Return [X, Y] of the center of cell containing provided text 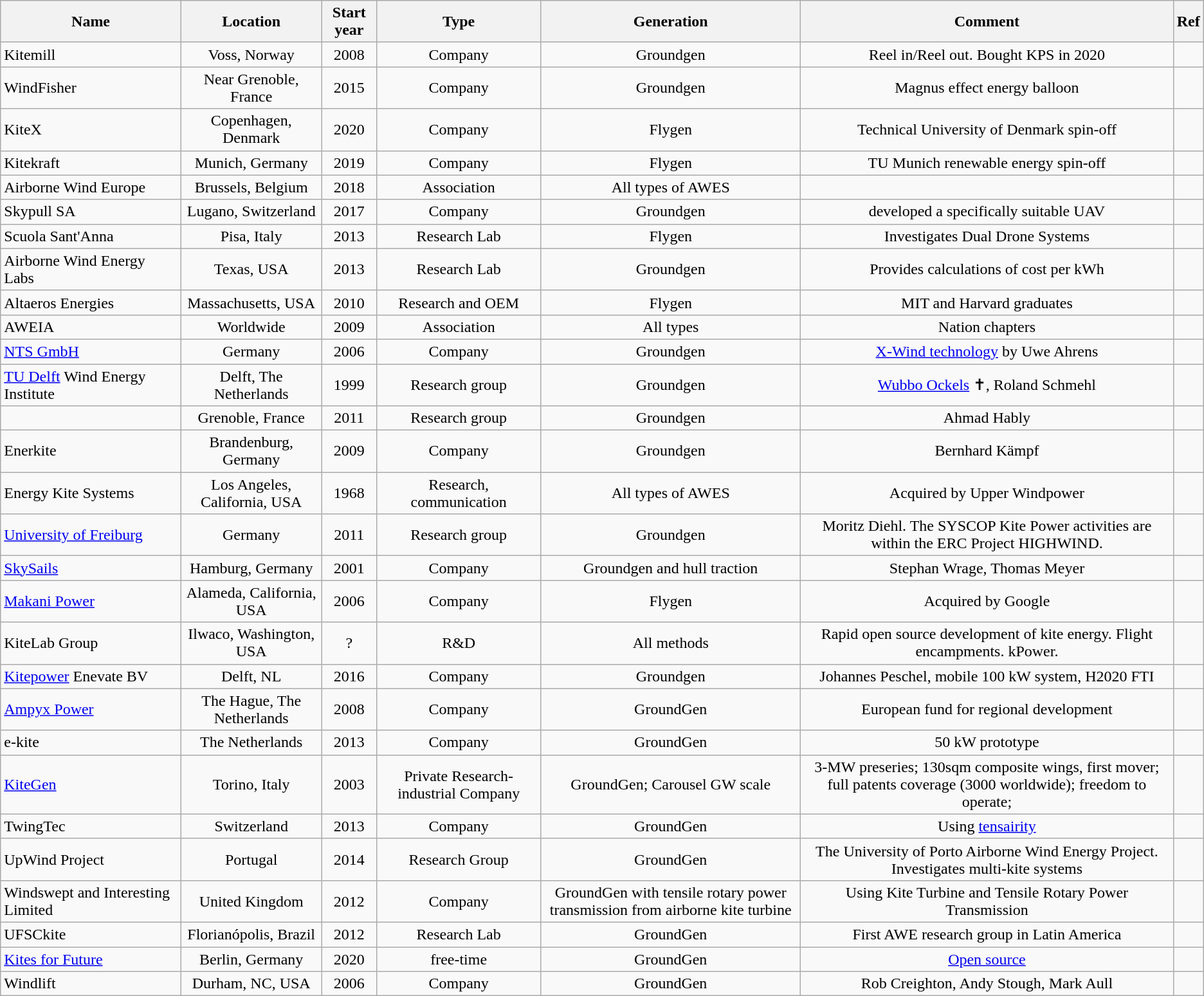
Delft, NL [251, 676]
Ampyx Power [91, 709]
X-Wind technology by Uwe Ahrens [987, 351]
Bernhard Kämpf [987, 452]
Near Grenoble, France [251, 88]
2018 [349, 187]
2014 [349, 860]
Enerkite [91, 452]
Hamburg, Germany [251, 568]
Ilwaco, Washington, USA [251, 643]
Using Kite Turbine and Tensile Rotary Power Transmission [987, 901]
Location [251, 22]
Ahmad Hably [987, 418]
Pisa, Italy [251, 236]
Rapid open source development of kite energy. Flight encampments. kPower. [987, 643]
WindFisher [91, 88]
Switzerland [251, 826]
3-MW preseries; 130sqm composite wings, first mover; full patents coverage (3000 worldwide); freedom to operate; [987, 784]
Generation [671, 22]
First AWE research group in Latin America [987, 934]
TwingTec [91, 826]
2001 [349, 568]
European fund for regional development [987, 709]
Nation chapters [987, 327]
Scuola Sant'Anna [91, 236]
Worldwide [251, 327]
Windlift [91, 984]
Johannes Peschel, mobile 100 kW system, H2020 FTI [987, 676]
Airborne Wind Europe [91, 187]
Reel in/Reel out. Bought KPS in 2020 [987, 55]
NTS GmbH [91, 351]
Energy Kite Systems [91, 493]
Kitepower Enevate BV [91, 676]
Technical University of Denmark spin-off [987, 130]
Magnus effect energy balloon [987, 88]
developed a specifically suitable UAV [987, 212]
Airborne Wind Energy Labs [91, 269]
Brandenburg, Germany [251, 452]
Makani Power [91, 601]
50 kW prototype [987, 742]
Skypull SA [91, 212]
United Kingdom [251, 901]
2017 [349, 212]
University of Freiburg [91, 535]
2003 [349, 784]
TU Delft Wind Energy Institute [91, 385]
Kitemill [91, 55]
Private Research- industrial Company [459, 784]
The University of Porto Airborne Wind Energy Project. Investigates multi-kite systems [987, 860]
1968 [349, 493]
Type [459, 22]
Acquired by Upper Windpower [987, 493]
Research Group [459, 860]
TU Munich renewable energy spin-off [987, 163]
AWEIA [91, 327]
Torino, Italy [251, 784]
KiteLab Group [91, 643]
Kites for Future [91, 959]
Massachusetts, USA [251, 302]
The Hague, The Netherlands [251, 709]
MIT and Harvard graduates [987, 302]
2010 [349, 302]
Copenhagen, Denmark [251, 130]
Delft, The Netherlands [251, 385]
UFSCkite [91, 934]
Name [91, 22]
Florianópolis, Brazil [251, 934]
2016 [349, 676]
Start year [349, 22]
UpWind Project [91, 860]
Ref [1189, 22]
Acquired by Google [987, 601]
Alameda, California, USA [251, 601]
KiteX [91, 130]
Munich, Germany [251, 163]
Research, communication [459, 493]
? [349, 643]
Stephan Wrage, Thomas Meyer [987, 568]
The Netherlands [251, 742]
KiteGen [91, 784]
Open source [987, 959]
All types [671, 327]
Voss, Norway [251, 55]
Groundgen and hull traction [671, 568]
Kitekraft [91, 163]
2019 [349, 163]
SkySails [91, 568]
Durham, NC, USA [251, 984]
All methods [671, 643]
Los Angeles, California, USA [251, 493]
Wubbo Ockels ✝, Roland Schmehl [987, 385]
free-time [459, 959]
Comment [987, 22]
GroundGen; Carousel GW scale [671, 784]
1999 [349, 385]
Texas, USA [251, 269]
Brussels, Belgium [251, 187]
e-kite [91, 742]
Berlin, Germany [251, 959]
Lugano, Switzerland [251, 212]
Windswept and Interesting Limited [91, 901]
Grenoble, France [251, 418]
Investigates Dual Drone Systems [987, 236]
Moritz Diehl. The SYSCOP Kite Power activities are within the ERC Project HIGHWIND. [987, 535]
Research and OEM [459, 302]
Using tensairity [987, 826]
Rob Creighton, Andy Stough, Mark Aull [987, 984]
GroundGen with tensile rotary power transmission from airborne kite turbine [671, 901]
Portugal [251, 860]
R&D [459, 643]
Altaeros Energies [91, 302]
Provides calculations of cost per kWh [987, 269]
2015 [349, 88]
